Output the (x, y) coordinate of the center of the cell containing the given text.  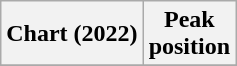
Chart (2022) (72, 34)
Peakposition (189, 34)
